Return the [X, Y] coordinate for the center point of the cell that contains the specified text.  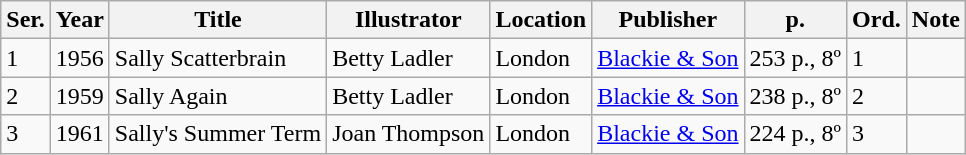
253 p., 8º [796, 58]
Illustrator [408, 20]
Sally Again [218, 96]
Ser. [26, 20]
238 p., 8º [796, 96]
Sally Scatterbrain [218, 58]
Note [936, 20]
p. [796, 20]
1959 [80, 96]
Publisher [668, 20]
1956 [80, 58]
Sally's Summer Term [218, 134]
224 p., 8º [796, 134]
Year [80, 20]
Title [218, 20]
Location [541, 20]
Joan Thompson [408, 134]
1961 [80, 134]
Ord. [877, 20]
